Scan for the cell matching the given text and deliver its (X, Y) coordinate at center. 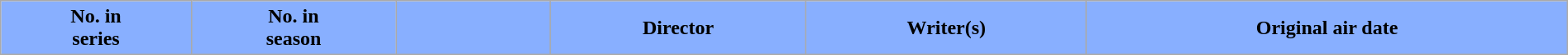
Writer(s) (946, 28)
Original air date (1327, 28)
No. inseries (96, 28)
Title (473, 28)
No. inseason (293, 28)
Director (678, 28)
